For the text-containing cell, return its midpoint in (x, y) coordinate format. 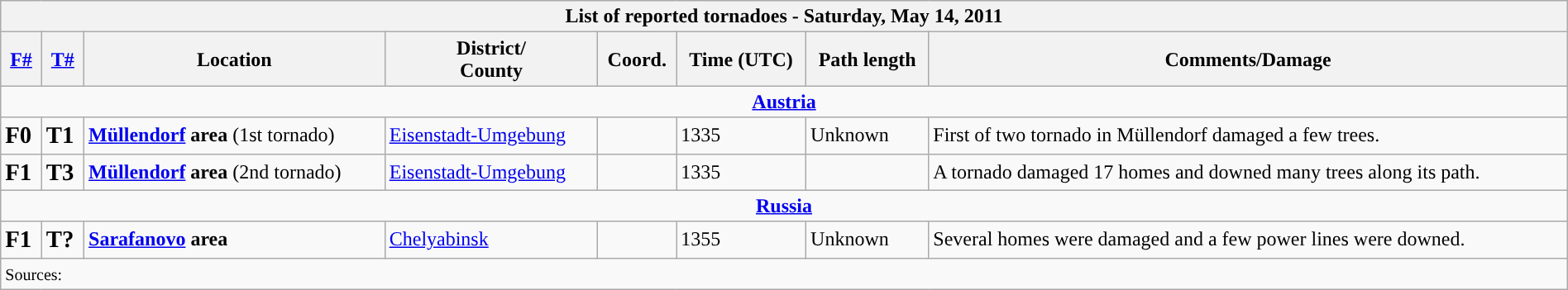
Coord. (637, 59)
T1 (63, 135)
Sources: (784, 273)
District/County (491, 59)
Müllendorf area (1st tornado) (235, 135)
Comments/Damage (1248, 59)
Chelyabinsk (491, 240)
Sarafanovo area (235, 240)
T# (63, 59)
Location (235, 59)
Austria (784, 102)
1355 (741, 240)
List of reported tornadoes - Saturday, May 14, 2011 (784, 17)
A tornado damaged 17 homes and downed many trees along its path. (1248, 172)
Several homes were damaged and a few power lines were downed. (1248, 240)
F# (22, 59)
Time (UTC) (741, 59)
T? (63, 240)
Müllendorf area (2nd tornado) (235, 172)
First of two tornado in Müllendorf damaged a few trees. (1248, 135)
Russia (784, 206)
T3 (63, 172)
F0 (22, 135)
Path length (868, 59)
